Return the [x, y] coordinate for the center point of the cell that contains the specified text.  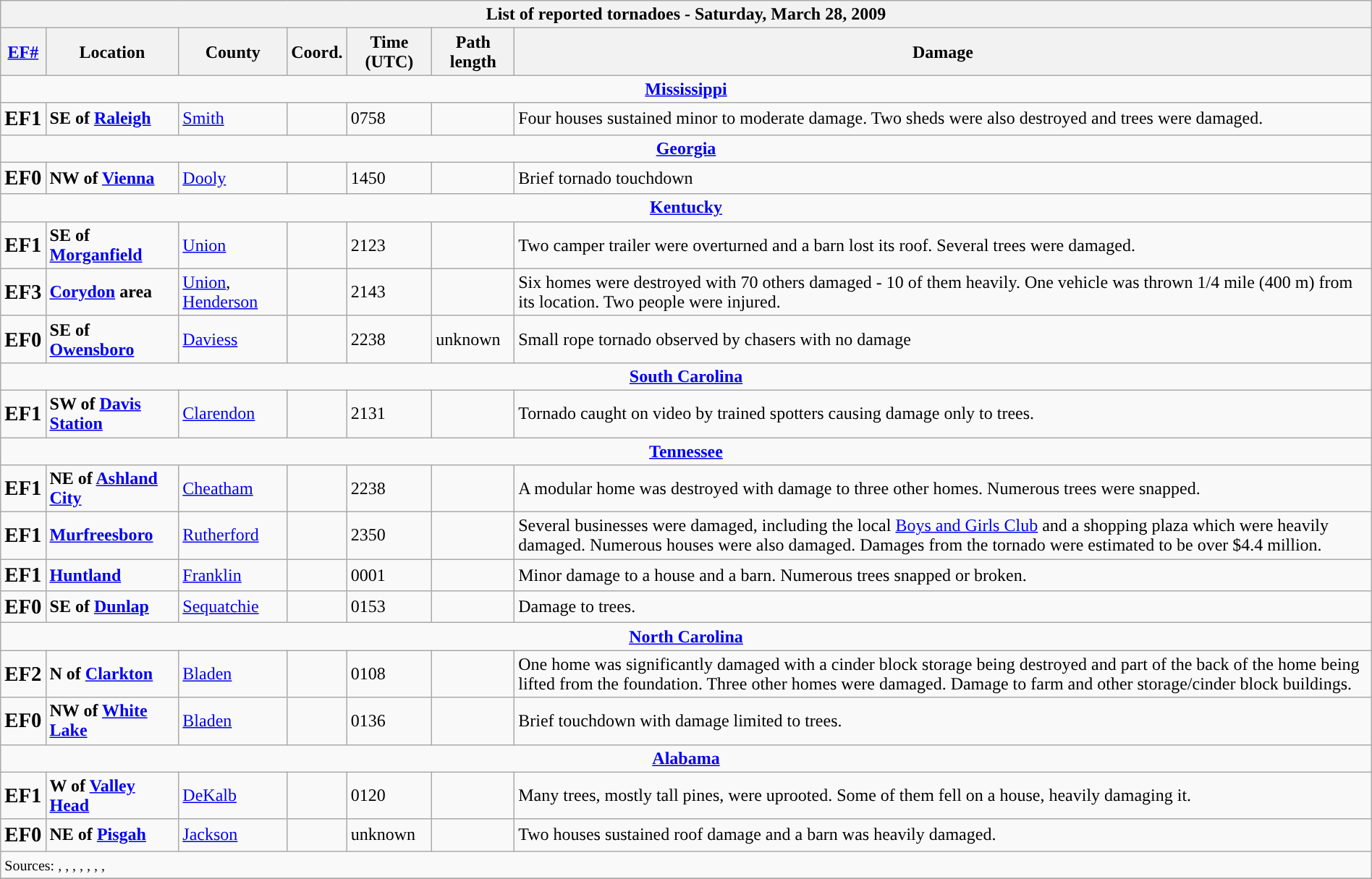
0136 [389, 721]
Small rope tornado observed by chasers with no damage [944, 339]
Alabama [686, 758]
A modular home was destroyed with damage to three other homes. Numerous trees were snapped. [944, 489]
Dooly [233, 178]
Coord. [317, 52]
0758 [389, 119]
SE of Morganfield [112, 245]
Rutherford [233, 535]
Corydon area [112, 292]
NW of White Lake [112, 721]
List of reported tornadoes - Saturday, March 28, 2009 [686, 14]
Brief touchdown with damage limited to trees. [944, 721]
Tornado caught on video by trained spotters causing damage only to trees. [944, 414]
Brief tornado touchdown [944, 178]
Jackson [233, 835]
0108 [389, 674]
Clarendon [233, 414]
Murfreesboro [112, 535]
N of Clarkton [112, 674]
SE of Dunlap [112, 607]
2143 [389, 292]
Mississippi [686, 89]
Union [233, 245]
SW of Davis Station [112, 414]
NE of Ashland City [112, 489]
2131 [389, 414]
Tennessee [686, 451]
Many trees, mostly tall pines, were uprooted. Some of them fell on a house, heavily damaging it. [944, 796]
EF# [23, 52]
Two camper trailer were overturned and a barn lost its roof. Several trees were damaged. [944, 245]
Kentucky [686, 208]
Time (UTC) [389, 52]
Huntland [112, 575]
Location [112, 52]
Sources: , , , , , , , [686, 865]
North Carolina [686, 637]
Two houses sustained roof damage and a barn was heavily damaged. [944, 835]
SE of Raleigh [112, 119]
Daviess [233, 339]
SE of Owensboro [112, 339]
0120 [389, 796]
Cheatham [233, 489]
0153 [389, 607]
Smith [233, 119]
2350 [389, 535]
Franklin [233, 575]
Four houses sustained minor to moderate damage. Two sheds were also destroyed and trees were damaged. [944, 119]
County [233, 52]
EF2 [23, 674]
Georgia [686, 148]
DeKalb [233, 796]
NE of Pisgah [112, 835]
Union, Henderson [233, 292]
EF3 [23, 292]
Sequatchie [233, 607]
1450 [389, 178]
Damage to trees. [944, 607]
W of Valley Head [112, 796]
Path length [473, 52]
NW of Vienna [112, 178]
2123 [389, 245]
0001 [389, 575]
South Carolina [686, 376]
Minor damage to a house and a barn. Numerous trees snapped or broken. [944, 575]
Damage [944, 52]
